Provide the (X, Y) coordinate of the cell's center where the given text is located.  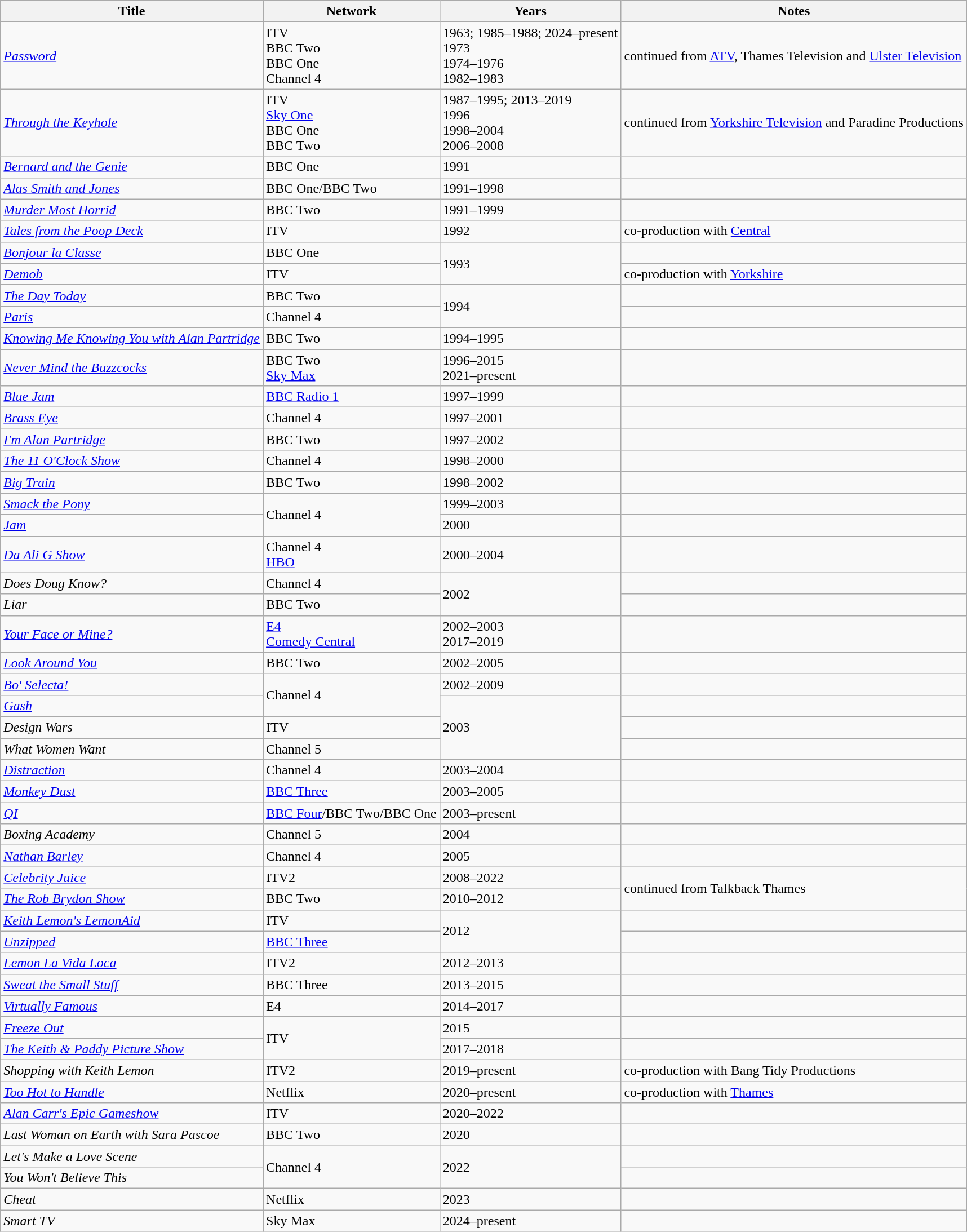
1998–2000 (530, 461)
2015 (530, 1027)
2003 (530, 727)
E4Comedy Central (352, 633)
E4 (352, 1006)
ITVSky OneBBC OneBBC Two (352, 123)
1992 (530, 231)
Celebrity Juice (132, 878)
2010–2012 (530, 899)
Alan Carr's Epic Gameshow (132, 1114)
Look Around You (132, 663)
QI (132, 813)
Last Woman on Earth with Sara Pascoe (132, 1135)
Boxing Academy (132, 835)
Does Doug Know? (132, 583)
2003–2005 (530, 792)
Title (132, 11)
Password (132, 55)
1991–1999 (530, 210)
co-production with Thames (794, 1092)
1994–1995 (530, 338)
I'm Alan Partridge (132, 440)
BBC TwoSky Max (352, 367)
Sky Max (352, 1221)
Cheat (132, 1199)
2013–2015 (530, 985)
2000 (530, 525)
Big Train (132, 482)
ITVBBC TwoBBC OneChannel 4 (352, 55)
1998–2002 (530, 482)
Lemon La Vida Loca (132, 963)
2020–2022 (530, 1114)
2014–2017 (530, 1006)
You Won't Believe This (132, 1178)
2008–2022 (530, 878)
continued from ATV, Thames Television and Ulster Television (794, 55)
co-production with Bang Tidy Productions (794, 1070)
1987–1995; 2013–201919961998–20042006–2008 (530, 123)
Virtually Famous (132, 1006)
Tales from the Poop Deck (132, 231)
2019–present (530, 1070)
1996–20152021–present (530, 367)
The Keith & Paddy Picture Show (132, 1049)
Smart TV (132, 1221)
Design Wars (132, 727)
Let's Make a Love Scene (132, 1156)
Keith Lemon's LemonAid (132, 920)
Knowing Me Knowing You with Alan Partridge (132, 338)
2003–present (530, 813)
Never Mind the Buzzcocks (132, 367)
2023 (530, 1199)
2002–2005 (530, 663)
2000–2004 (530, 555)
2003–2004 (530, 770)
Your Face or Mine? (132, 633)
Da Ali G Show (132, 555)
The 11 O'Clock Show (132, 461)
2004 (530, 835)
The Rob Brydon Show (132, 899)
Bernard and the Genie (132, 167)
2002 (530, 594)
Through the Keyhole (132, 123)
1999–2003 (530, 504)
2012 (530, 931)
Gash (132, 706)
Smack the Pony (132, 504)
1997–2002 (530, 440)
Brass Eye (132, 418)
co-production with Central (794, 231)
2020 (530, 1135)
1991 (530, 167)
co-production with Yorkshire (794, 274)
Notes (794, 11)
Channel 4HBO (352, 555)
1991–1998 (530, 188)
2012–2013 (530, 963)
Bo' Selecta! (132, 684)
Paris (132, 317)
1994 (530, 306)
Freeze Out (132, 1027)
Nathan Barley (132, 856)
Years (530, 11)
1963; 1985–1988; 2024–present19731974–19761982–1983 (530, 55)
Distraction (132, 770)
2020–present (530, 1092)
Shopping with Keith Lemon (132, 1070)
BBC One/BBC Two (352, 188)
Monkey Dust (132, 792)
BBC Radio 1 (352, 397)
2017–2018 (530, 1049)
Bonjour la Classe (132, 252)
Blue Jam (132, 397)
continued from Yorkshire Television and Paradine Productions (794, 123)
2022 (530, 1167)
Too Hot to Handle (132, 1092)
Sweat the Small Stuff (132, 985)
Liar (132, 605)
Unzipped (132, 942)
1993 (530, 263)
continued from Talkback Thames (794, 888)
2024–present (530, 1221)
What Women Want (132, 749)
BBC Four/BBC Two/BBC One (352, 813)
1997–1999 (530, 397)
The Day Today (132, 295)
1997–2001 (530, 418)
Alas Smith and Jones (132, 188)
2002–2009 (530, 684)
Demob (132, 274)
2005 (530, 856)
Murder Most Horrid (132, 210)
Jam (132, 525)
Network (352, 11)
2002–20032017–2019 (530, 633)
